Output the [x, y] coordinate of the center of the cell containing the given text.  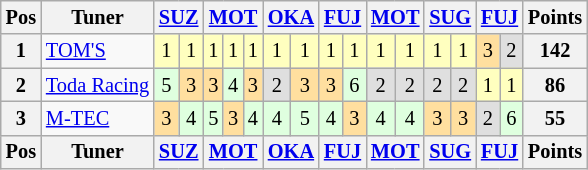
142 [555, 51]
55 [555, 118]
M-TEC [98, 118]
TOM'S [98, 51]
86 [555, 85]
Toda Racing [98, 85]
